Output the [X, Y] coordinate of the center of the cell containing the given text.  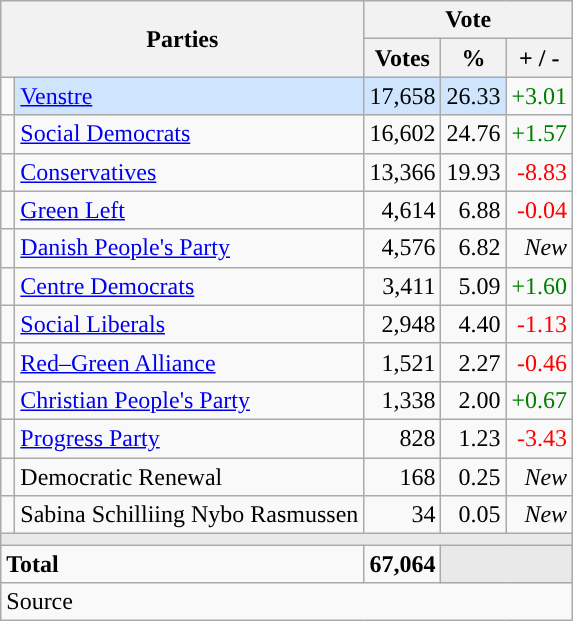
-0.04 [540, 210]
6.82 [474, 248]
+0.67 [540, 400]
16,602 [402, 134]
Social Democrats [190, 134]
+ / - [540, 58]
4,576 [402, 248]
Progress Party [190, 438]
Vote [468, 20]
19.93 [474, 172]
1,521 [402, 362]
26.33 [474, 96]
5.09 [474, 286]
Green Left [190, 210]
4.40 [474, 324]
+1.60 [540, 286]
34 [402, 515]
Votes [402, 58]
+3.01 [540, 96]
Democratic Renewal [190, 477]
24.76 [474, 134]
4,614 [402, 210]
-3.43 [540, 438]
Christian People's Party [190, 400]
6.88 [474, 210]
168 [402, 477]
Venstre [190, 96]
2.27 [474, 362]
Social Liberals [190, 324]
0.05 [474, 515]
67,064 [402, 564]
-0.46 [540, 362]
13,366 [402, 172]
Source [287, 602]
-1.13 [540, 324]
Danish People's Party [190, 248]
1.23 [474, 438]
% [474, 58]
+1.57 [540, 134]
828 [402, 438]
Total [182, 564]
17,658 [402, 96]
1,338 [402, 400]
Sabina Schilliing Nybo Rasmussen [190, 515]
Red–Green Alliance [190, 362]
-8.83 [540, 172]
Centre Democrats [190, 286]
Conservatives [190, 172]
3,411 [402, 286]
2,948 [402, 324]
0.25 [474, 477]
2.00 [474, 400]
Parties [182, 39]
